Provide the [X, Y] coordinate of the cell's center where the given text is located.  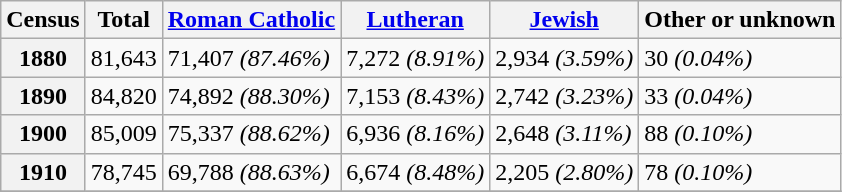
2,648 (3.11%) [564, 134]
Census [43, 20]
69,788 (88.63%) [251, 172]
33 (0.04%) [740, 96]
1890 [43, 96]
75,337 (88.62%) [251, 134]
84,820 [124, 96]
1880 [43, 58]
88 (0.10%) [740, 134]
7,272 (8.91%) [416, 58]
81,643 [124, 58]
2,934 (3.59%) [564, 58]
1900 [43, 134]
6,936 (8.16%) [416, 134]
Other or unknown [740, 20]
2,742 (3.23%) [564, 96]
78 (0.10%) [740, 172]
1910 [43, 172]
30 (0.04%) [740, 58]
71,407 (87.46%) [251, 58]
7,153 (8.43%) [416, 96]
85,009 [124, 134]
Total [124, 20]
78,745 [124, 172]
6,674 (8.48%) [416, 172]
Jewish [564, 20]
Lutheran [416, 20]
2,205 (2.80%) [564, 172]
74,892 (88.30%) [251, 96]
Roman Catholic [251, 20]
